Find where the given text appears and provide that cell's center as [X, Y] coordinate. 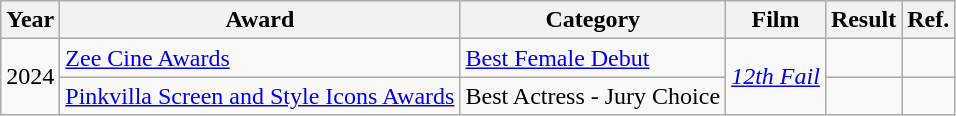
Category [593, 20]
Best Actress - Jury Choice [593, 96]
Ref. [928, 20]
Year [30, 20]
12th Fail [776, 77]
Pinkvilla Screen and Style Icons Awards [260, 96]
Result [863, 20]
Best Female Debut [593, 58]
Film [776, 20]
Award [260, 20]
2024 [30, 77]
Zee Cine Awards [260, 58]
